Capture the cell that displays the provided text and extract its (x, y) central coordinate. 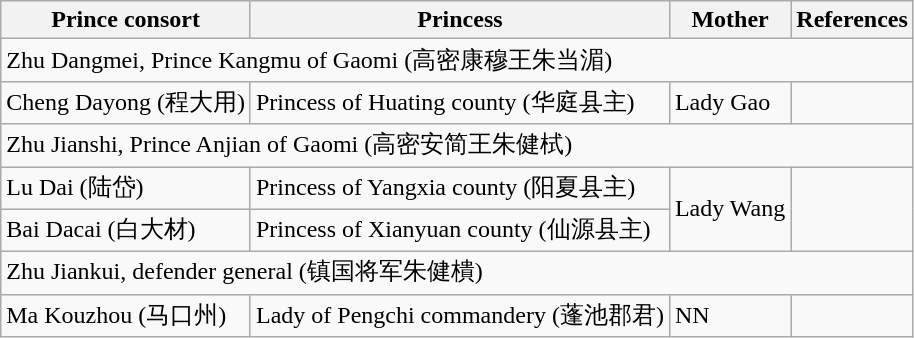
Lady Gao (730, 102)
Princess (460, 20)
Zhu Jianshi, Prince Anjian of Gaomi (高密安简王朱健栻) (458, 146)
NN (730, 316)
Princess of Yangxia county (阳夏县主) (460, 188)
References (852, 20)
Bai Dacai (白大材) (126, 230)
Ma Kouzhou (马口州) (126, 316)
Zhu Jiankui, defender general (镇国将军朱健樻) (458, 274)
Lady Wang (730, 208)
Lu Dai (陆岱) (126, 188)
Lady of Pengchi commandery (蓬池郡君) (460, 316)
Princess of Huating county (华庭县主) (460, 102)
Prince consort (126, 20)
Mother (730, 20)
Cheng Dayong (程大用) (126, 102)
Princess of Xianyuan county (仙源县主) (460, 230)
Zhu Dangmei, Prince Kangmu of Gaomi (高密康穆王朱当湄) (458, 60)
